Find where the given text appears and provide that cell's center as (x, y) coordinate. 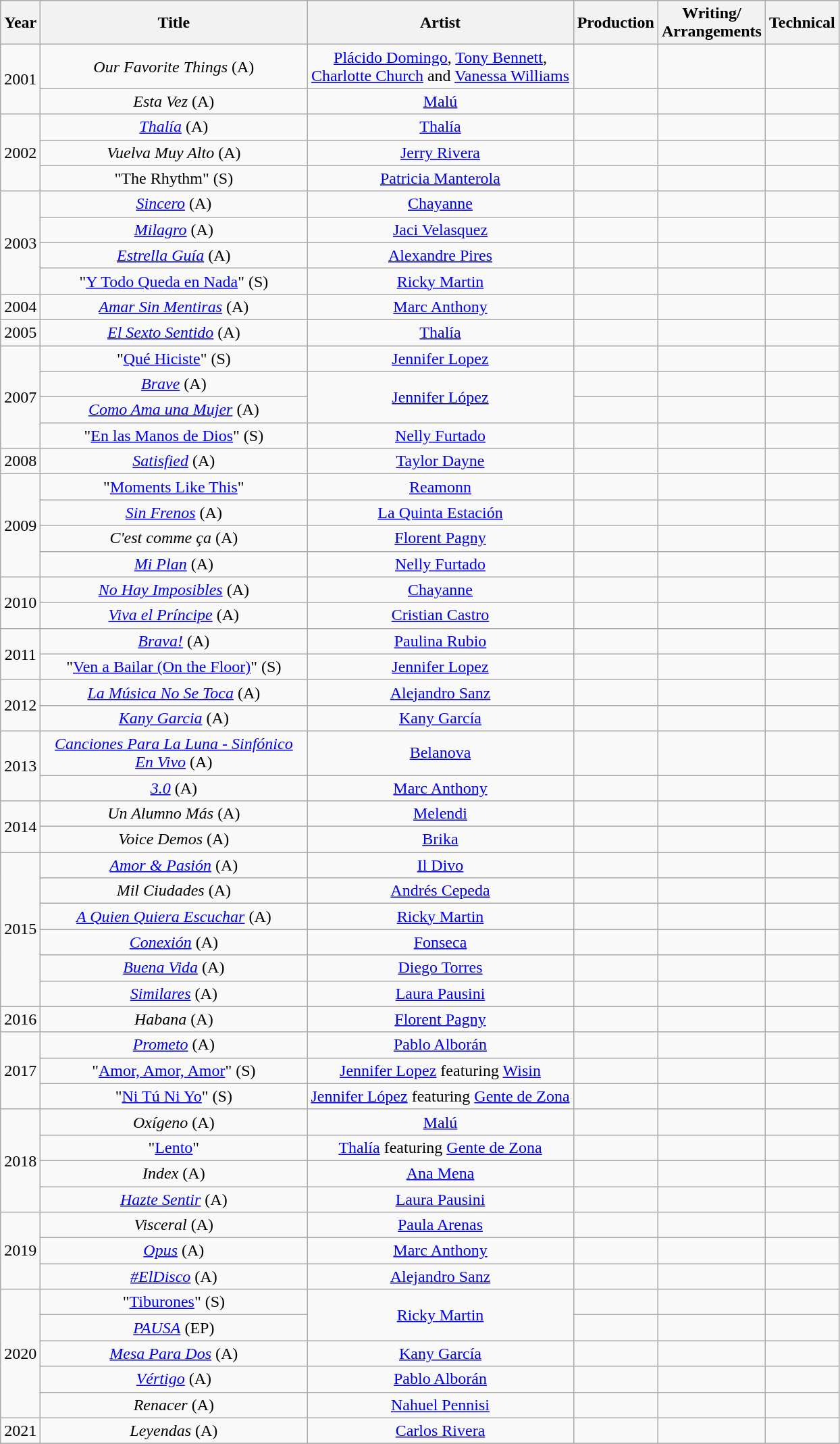
2020 (20, 1353)
Brava! (A) (174, 641)
Viva el Príncipe (A) (174, 615)
Paulina Rubio (440, 641)
Conexión (A) (174, 942)
2002 (20, 153)
Similares (A) (174, 994)
"Lento" (174, 1148)
Thalía featuring Gente de Zona (440, 1148)
Sin Frenos (A) (174, 513)
Vértigo (A) (174, 1379)
Technical (802, 23)
2021 (20, 1430)
Un Alumno Más (A) (174, 814)
Alexandre Pires (440, 255)
2010 (20, 602)
Our Favorite Things (A) (174, 66)
Reamonn (440, 487)
2009 (20, 525)
Voice Demos (A) (174, 840)
Patricia Manterola (440, 178)
Belanova (440, 752)
"Y Todo Queda en Nada" (S) (174, 281)
2004 (20, 307)
Canciones Para La Luna - Sinfónico En Vivo (A) (174, 752)
2001 (20, 80)
Visceral (A) (174, 1225)
Carlos Rivera (440, 1430)
Satisfied (A) (174, 461)
Como Ama una Mujer (A) (174, 410)
Sincero (A) (174, 204)
2019 (20, 1251)
"The Rhythm" (S) (174, 178)
2008 (20, 461)
Mi Plan (A) (174, 564)
Taylor Dayne (440, 461)
Nahuel Pennisi (440, 1405)
Habana (A) (174, 1019)
"Tiburones" (S) (174, 1302)
Oxígeno (A) (174, 1122)
Il Divo (440, 865)
#ElDisco (A) (174, 1277)
Title (174, 23)
PAUSA (EP) (174, 1328)
Jennifer Lopez featuring Wisin (440, 1071)
Brave (A) (174, 384)
El Sexto Sentido (A) (174, 332)
Jennifer López (440, 397)
No Hay Imposibles (A) (174, 590)
La Quinta Estación (440, 513)
2013 (20, 766)
"Ni Tú Ni Yo" (S) (174, 1096)
A Quien Quiera Escuchar (A) (174, 917)
Buena Vida (A) (174, 968)
Amar Sin Mentiras (A) (174, 307)
2007 (20, 397)
Writing/Arrangements (712, 23)
Ana Mena (440, 1173)
Diego Torres (440, 968)
Production (616, 23)
Renacer (A) (174, 1405)
2011 (20, 654)
Plácido Domingo, Tony Bennett, Charlotte Church and Vanessa Williams (440, 66)
Brika (440, 840)
Vuelva Muy Alto (A) (174, 153)
La Música No Se Toca (A) (174, 692)
Melendi (440, 814)
2005 (20, 332)
Paula Arenas (440, 1225)
Year (20, 23)
Artist (440, 23)
Hazte Sentir (A) (174, 1199)
Mil Ciudades (A) (174, 891)
2014 (20, 827)
2015 (20, 929)
"En las Manos de Dios" (S) (174, 436)
Opus (A) (174, 1251)
Prometo (A) (174, 1045)
2016 (20, 1019)
Thalía (A) (174, 127)
Milagro (A) (174, 230)
Jerry Rivera (440, 153)
Jennifer López featuring Gente de Zona (440, 1096)
"Ven a Bailar (On the Floor)" (S) (174, 667)
2018 (20, 1160)
Andrés Cepeda (440, 891)
2017 (20, 1071)
Esta Vez (A) (174, 101)
Jaci Velasquez (440, 230)
2012 (20, 705)
Mesa Para Dos (A) (174, 1353)
Cristian Castro (440, 615)
C'est comme ça (A) (174, 538)
Fonseca (440, 942)
Index (A) (174, 1173)
Leyendas (A) (174, 1430)
"Amor, Amor, Amor" (S) (174, 1071)
Kany Garcia (A) (174, 718)
"Moments Like This" (174, 487)
3.0 (A) (174, 788)
Estrella Guía (A) (174, 255)
2003 (20, 242)
Amor & Pasión (A) (174, 865)
"Qué Hiciste" (S) (174, 359)
